For the text-containing cell, return its midpoint in [x, y] coordinate format. 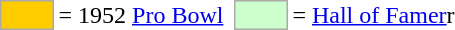
= 1952 Pro Bowl [141, 15]
